For the text-containing cell, return its midpoint in (x, y) coordinate format. 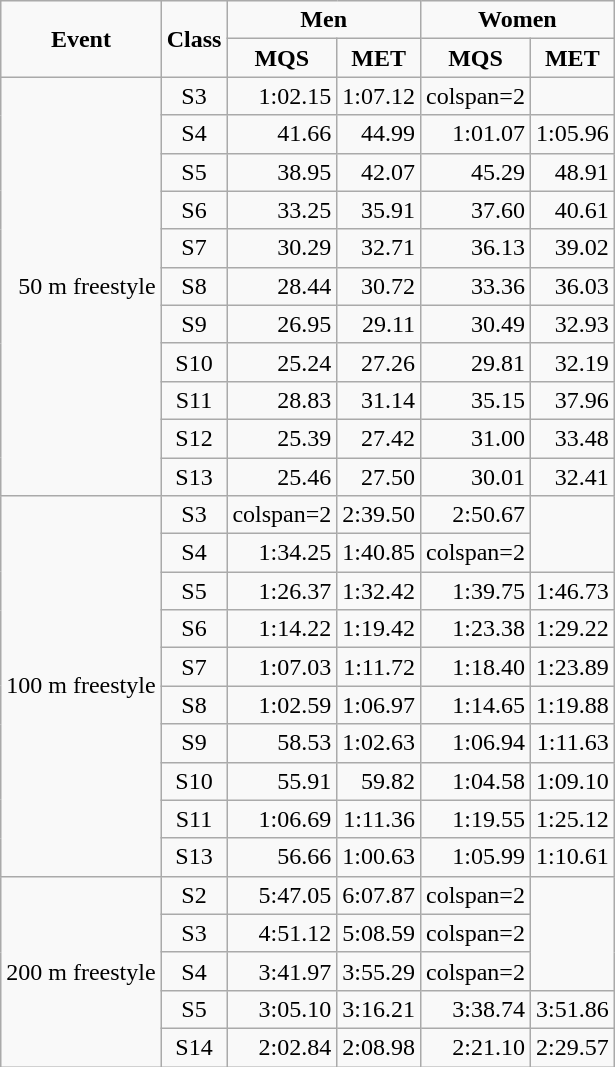
3:55.29 (379, 971)
Class (194, 39)
3:38.74 (476, 1009)
31.00 (476, 438)
1:05.99 (476, 857)
1:04.58 (476, 781)
25.39 (282, 438)
1:02.63 (379, 743)
1:07.12 (379, 96)
3:16.21 (379, 1009)
25.46 (282, 477)
36.03 (572, 286)
25.24 (282, 362)
33.25 (282, 210)
48.91 (572, 172)
1:02.59 (282, 705)
32.41 (572, 477)
5:08.59 (379, 933)
59.82 (379, 781)
32.93 (572, 324)
5:47.05 (282, 895)
200 m freestyle (81, 971)
30.29 (282, 248)
35.91 (379, 210)
33.36 (476, 286)
35.15 (476, 400)
28.83 (282, 400)
1:11.36 (379, 819)
1:19.42 (379, 629)
30.01 (476, 477)
1:09.10 (572, 781)
1:11.72 (379, 667)
2:29.57 (572, 1047)
27.26 (379, 362)
1:11.63 (572, 743)
36.13 (476, 248)
41.66 (282, 134)
1:06.97 (379, 705)
2:21.10 (476, 1047)
32.71 (379, 248)
2:08.98 (379, 1047)
1:06.69 (282, 819)
1:23.38 (476, 629)
6:07.87 (379, 895)
28.44 (282, 286)
1:40.85 (379, 553)
1:25.12 (572, 819)
26.95 (282, 324)
3:05.10 (282, 1009)
30.72 (379, 286)
45.29 (476, 172)
44.99 (379, 134)
4:51.12 (282, 933)
1:06.94 (476, 743)
1:02.15 (282, 96)
29.81 (476, 362)
56.66 (282, 857)
1:05.96 (572, 134)
1:34.25 (282, 553)
1:39.75 (476, 591)
37.96 (572, 400)
2:50.67 (476, 515)
29.11 (379, 324)
1:01.07 (476, 134)
Men (324, 20)
1:46.73 (572, 591)
1:07.03 (282, 667)
Women (518, 20)
32.19 (572, 362)
39.02 (572, 248)
1:26.37 (282, 591)
S12 (194, 438)
1:23.89 (572, 667)
2:02.84 (282, 1047)
42.07 (379, 172)
1:32.42 (379, 591)
100 m freestyle (81, 686)
50 m freestyle (81, 286)
1:10.61 (572, 857)
S2 (194, 895)
55.91 (282, 781)
27.42 (379, 438)
58.53 (282, 743)
2:39.50 (379, 515)
1:19.88 (572, 705)
Event (81, 39)
1:14.22 (282, 629)
30.49 (476, 324)
1:18.40 (476, 667)
31.14 (379, 400)
1:00.63 (379, 857)
3:51.86 (572, 1009)
S14 (194, 1047)
38.95 (282, 172)
27.50 (379, 477)
1:29.22 (572, 629)
33.48 (572, 438)
3:41.97 (282, 971)
1:14.65 (476, 705)
40.61 (572, 210)
37.60 (476, 210)
1:19.55 (476, 819)
